Detect which cell encompasses the target text, then output its (x, y) center coordinate. 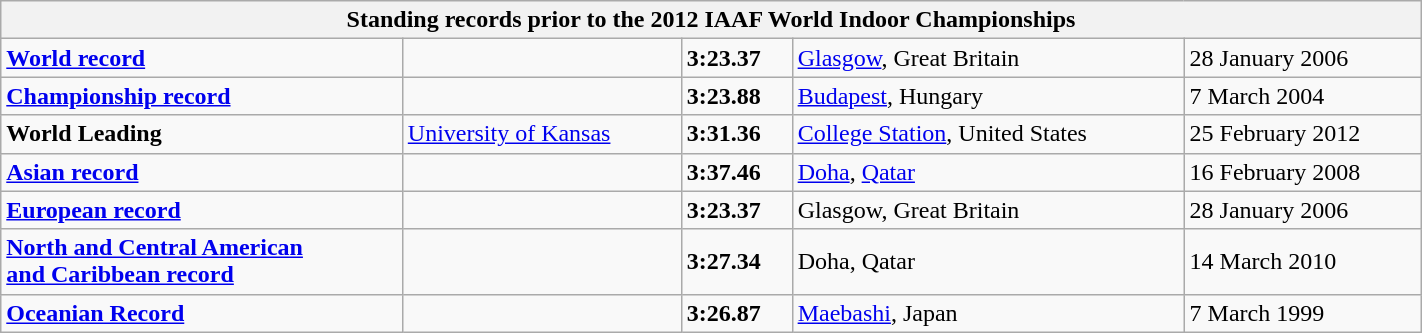
3:26.87 (736, 313)
Asian record (202, 172)
16 February 2008 (1302, 172)
North and Central American and Caribbean record (202, 262)
European record (202, 210)
7 March 2004 (1302, 96)
7 March 1999 (1302, 313)
14 March 2010 (1302, 262)
World record (202, 58)
Maebashi, Japan (988, 313)
3:31.36 (736, 134)
25 February 2012 (1302, 134)
Oceanian Record (202, 313)
University of Kansas (542, 134)
World Leading (202, 134)
3:37.46 (736, 172)
3:23.88 (736, 96)
3:27.34 (736, 262)
College Station, United States (988, 134)
Standing records prior to the 2012 IAAF World Indoor Championships (711, 20)
Budapest, Hungary (988, 96)
Championship record (202, 96)
